Capture the cell that displays the provided text and extract its [X, Y] central coordinate. 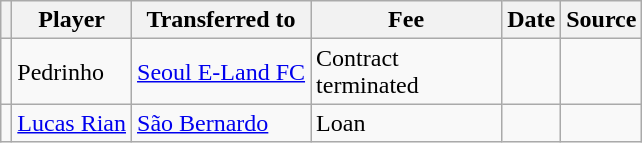
São Bernardo [222, 123]
Seoul E-Land FC [222, 72]
Lucas Rian [72, 123]
Pedrinho [72, 72]
Source [602, 20]
Transferred to [222, 20]
Fee [406, 20]
Loan [406, 123]
Player [72, 20]
Date [532, 20]
Contract terminated [406, 72]
